Return (x, y) of the center of cell containing provided text 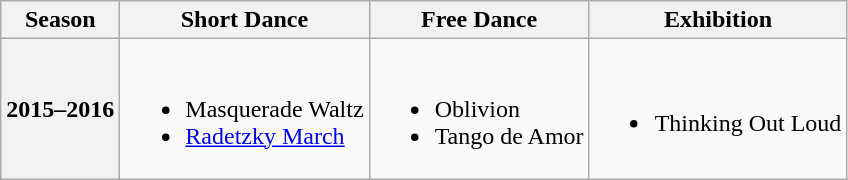
Free Dance (479, 20)
Thinking Out Loud (718, 109)
2015–2016 (60, 109)
Season (60, 20)
Exhibition (718, 20)
Oblivion Tango de Amor (479, 109)
Masquerade Waltz Radetzky March (244, 109)
Short Dance (244, 20)
